Scan for the cell matching the given text and deliver its (x, y) coordinate at center. 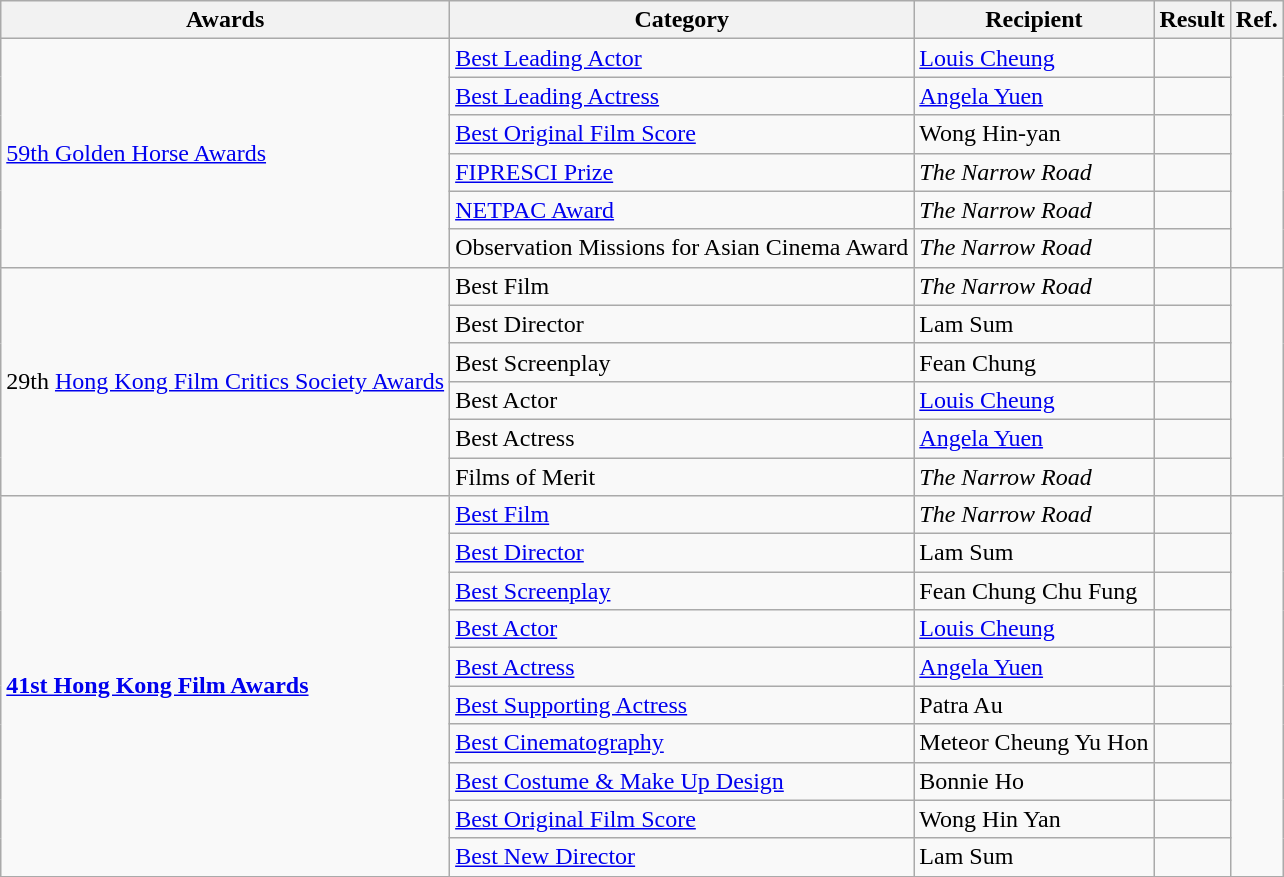
Meteor Cheung Yu Hon (1034, 743)
Fean Chung (1034, 362)
41st Hong Kong Film Awards (226, 686)
Category (682, 20)
Patra Au (1034, 705)
Wong Hin-yan (1034, 134)
Best Supporting Actress (682, 705)
Fean Chung Chu Fung (1034, 591)
Best Costume & Make Up Design (682, 781)
59th Golden Horse Awards (226, 153)
Best New Director (682, 857)
Wong Hin Yan (1034, 819)
Bonnie Ho (1034, 781)
Recipient (1034, 20)
29th Hong Kong Film Critics Society Awards (226, 381)
FIPRESCI Prize (682, 172)
Observation Missions for Asian Cinema Award (682, 248)
Result (1192, 20)
Best Cinematography (682, 743)
Best Leading Actress (682, 96)
Awards (226, 20)
NETPAC Award (682, 210)
Ref. (1256, 20)
Films of Merit (682, 477)
Best Leading Actor (682, 58)
